Find where the given text appears and provide that cell's center as [x, y] coordinate. 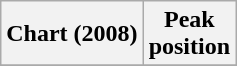
Chart (2008) [72, 34]
Peakposition [189, 34]
